Scan for the cell matching the given text and deliver its [x, y] coordinate at center. 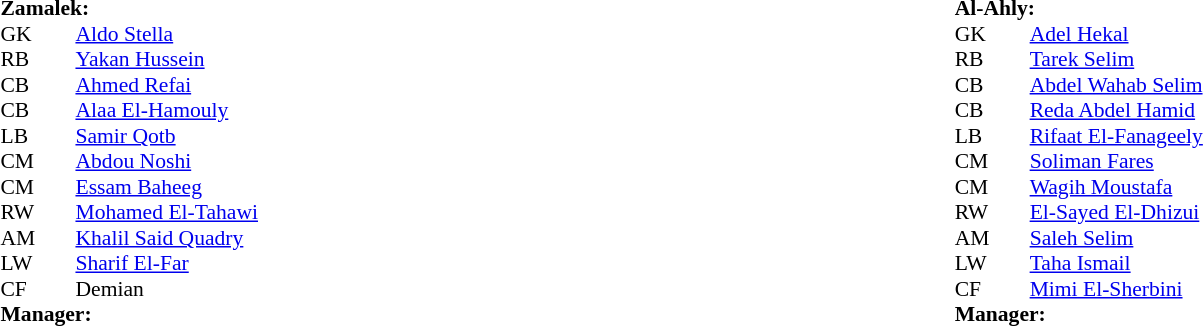
Yakan Hussein [166, 59]
Abdou Noshi [166, 161]
Aldo Stella [166, 34]
Rifaat El-Fanageely [1116, 136]
Mimi El-Sherbini [1116, 289]
Tarek Selim [1116, 59]
Demian [166, 289]
Alaa El-Hamouly [166, 111]
Khalil Said Quadry [166, 238]
Reda Abdel Hamid [1116, 111]
Wagih Moustafa [1116, 187]
Soliman Fares [1116, 161]
Saleh Selim [1116, 238]
Mohamed El-Tahawi [166, 213]
Adel Hekal [1116, 34]
Abdel Wahab Selim [1116, 85]
El-Sayed El-Dhizui [1116, 213]
Essam Baheeg [166, 187]
Sharif El-Far [166, 263]
Taha Ismail [1116, 263]
Ahmed Refai [166, 85]
Samir Qotb [166, 136]
